Extract the [X, Y] coordinate from the center of the cell holding the provided text.  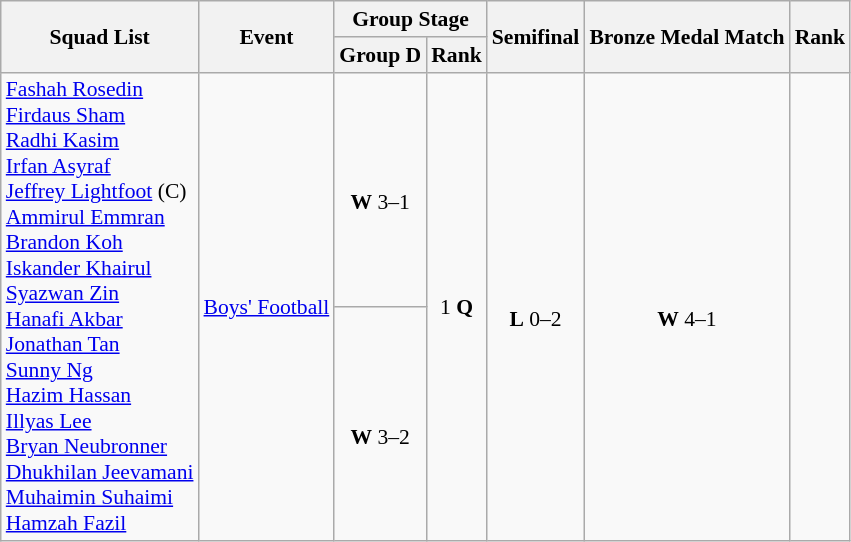
W 3–2 [380, 424]
Group Stage [410, 19]
Event [267, 36]
Squad List [100, 36]
L 0–2 [536, 306]
W 3–1 [380, 190]
Semifinal [536, 36]
1 Q [456, 306]
Bronze Medal Match [686, 36]
Group D [380, 55]
Boys' Football [267, 306]
W 4–1 [686, 306]
